Find where the given text appears and provide that cell's center as [x, y] coordinate. 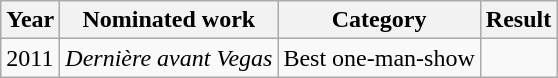
Result [518, 20]
Year [30, 20]
Nominated work [169, 20]
Category [379, 20]
Best one-man-show [379, 58]
2011 [30, 58]
Dernière avant Vegas [169, 58]
